From the cell containing the given text, extract its center point as (x, y) coordinate. 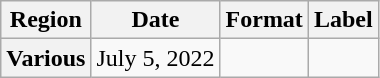
Label (343, 20)
Various (46, 58)
Region (46, 20)
Format (264, 20)
Date (156, 20)
July 5, 2022 (156, 58)
